Capture the cell that displays the provided text and extract its [X, Y] central coordinate. 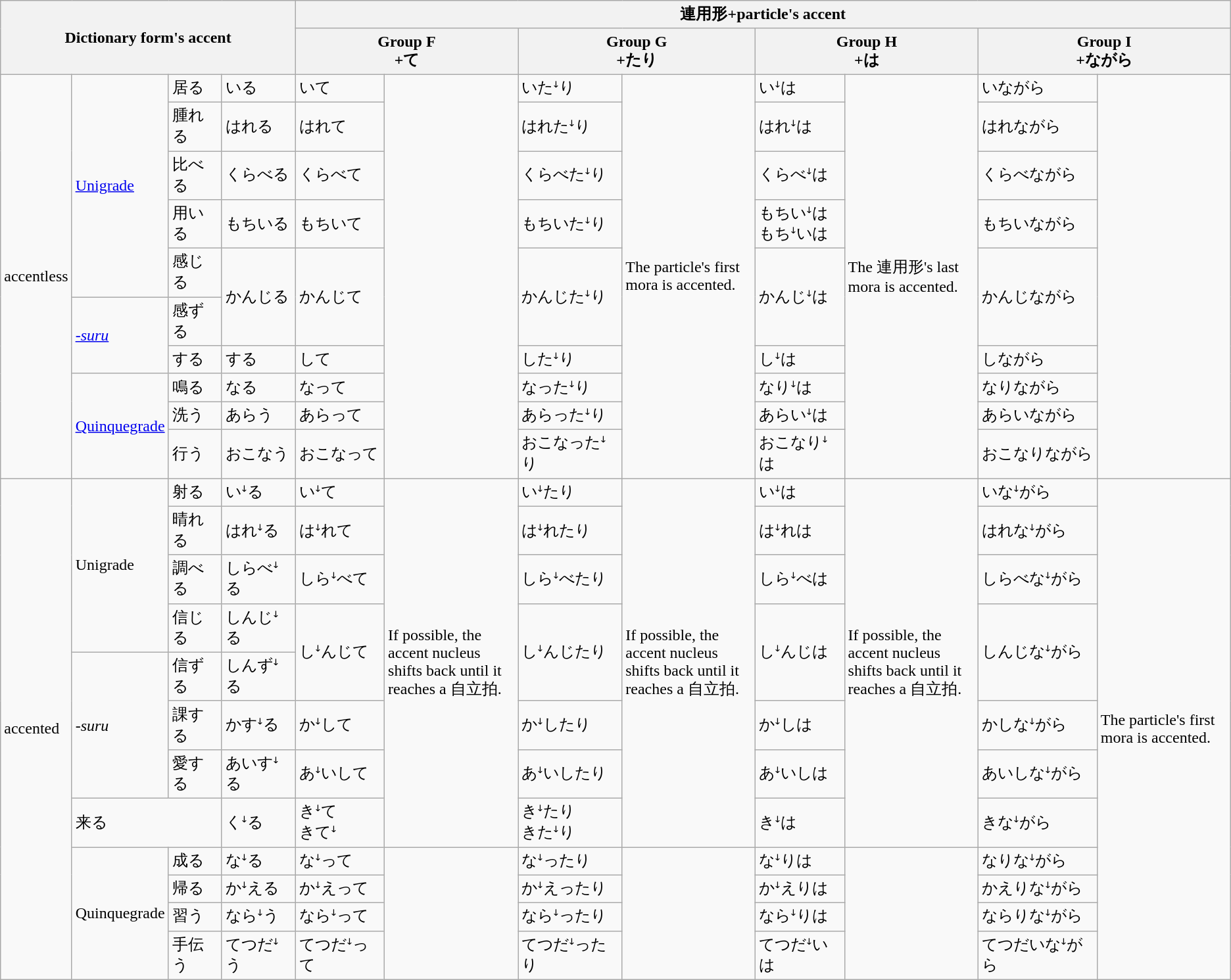
愛する [195, 774]
ならꜜりは [800, 918]
なꜜる [258, 861]
かんじꜜは [800, 297]
もちいて [339, 224]
Group H+は [867, 51]
かꜜして [339, 725]
ならꜜって [339, 918]
あらう [258, 415]
かꜜえる [258, 889]
てつだいなꜜがら [1038, 955]
しらべなꜜがら [1038, 579]
しꜜは [800, 360]
なꜜりは [800, 861]
かんじて [339, 297]
accentless [36, 276]
調べる [195, 579]
洗う [195, 415]
はれꜜる [258, 530]
しながら [1038, 360]
かしなꜜがら [1038, 725]
鳴る [195, 388]
手伝う [195, 955]
きなꜜがら [1038, 822]
かんじながら [1038, 297]
感ずる [195, 321]
はれたꜜり [570, 126]
あらって [339, 415]
かꜜえって [339, 889]
はれꜜは [800, 126]
accented [36, 730]
習う [195, 918]
いꜜる [258, 493]
なったꜜり [570, 388]
しꜜんじは [800, 652]
おこなりながら [1038, 454]
晴れる [195, 530]
ならꜜったり [570, 918]
かꜜえったり [570, 889]
おこなりꜜは [800, 454]
なりながら [1038, 388]
なりꜜは [800, 388]
あꜜいしは [800, 774]
くらべる [258, 175]
いたꜜり [570, 88]
いなꜜがら [1038, 493]
もちいたꜜり [570, 224]
信じる [195, 628]
おこなったꜜり [570, 454]
しꜜんじたり [570, 652]
なꜜって [339, 861]
かꜜえりは [800, 889]
居る [195, 88]
連用形+particle's accent [763, 14]
用いる [195, 224]
いて [339, 88]
おこなう [258, 454]
ならꜜう [258, 918]
はꜜれたり [570, 530]
はれる [258, 126]
しらꜜべは [800, 579]
しらꜜべたり [570, 579]
はれながら [1038, 126]
くらべたꜜり [570, 175]
して [339, 360]
しんずꜜる [258, 676]
いながら [1038, 88]
かすꜜる [258, 725]
いꜜたり [570, 493]
なって [339, 388]
帰る [195, 889]
しんじꜜる [258, 628]
あꜜいしたり [570, 774]
かꜜしたり [570, 725]
あらいꜜは [800, 415]
てつだꜜいは [800, 955]
しꜜんじて [339, 652]
てつだꜜう [258, 955]
したꜜり [570, 360]
いꜜて [339, 493]
かんじる [258, 297]
比べる [195, 175]
いる [258, 88]
Group I+ながら [1104, 51]
行う [195, 454]
もちいꜜはもちꜜいは [800, 224]
あらいながら [1038, 415]
はれなꜜがら [1038, 530]
Group F+て [406, 51]
ならりなꜜがら [1038, 918]
あいすꜜる [258, 774]
腫れる [195, 126]
射る [195, 493]
しらべꜜる [258, 579]
あꜜいして [339, 774]
くらべて [339, 175]
くらべꜜは [800, 175]
きꜜたりきたꜜり [570, 822]
はꜜれは [800, 530]
あらったꜜり [570, 415]
くらべながら [1038, 175]
はꜜれて [339, 530]
くꜜる [258, 822]
しらꜜべて [339, 579]
かえりなꜜがら [1038, 889]
かꜜしは [800, 725]
来る [147, 822]
てつだꜜったり [570, 955]
おこなって [339, 454]
課する [195, 725]
はれて [339, 126]
しんじなꜜがら [1038, 652]
感じる [195, 273]
きꜜてきてꜜ [339, 822]
もちいる [258, 224]
成る [195, 861]
かんじたꜜり [570, 297]
てつだꜜって [339, 955]
なる [258, 388]
なりなꜜがら [1038, 861]
Dictionary form's accent [149, 37]
Group G+たり [637, 51]
信ずる [195, 676]
The 連用形's last mora is accented. [911, 276]
きꜜは [800, 822]
なꜜったり [570, 861]
もちいながら [1038, 224]
あいしなꜜがら [1038, 774]
